Scan for the cell matching the given text and deliver its (x, y) coordinate at center. 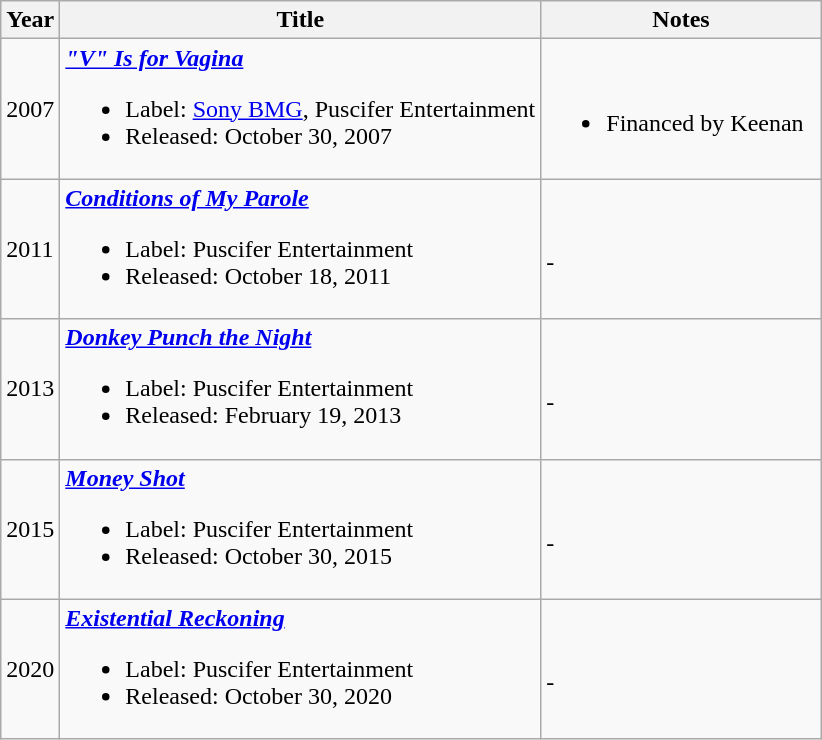
Donkey Punch the NightLabel: Puscifer EntertainmentReleased: February 19, 2013 (300, 389)
Conditions of My ParoleLabel: Puscifer EntertainmentReleased: October 18, 2011 (300, 249)
Money ShotLabel: Puscifer EntertainmentReleased: October 30, 2015 (300, 529)
Year (30, 20)
Existential ReckoningLabel: Puscifer EntertainmentReleased: October 30, 2020 (300, 669)
"V" Is for VaginaLabel: Sony BMG, Puscifer EntertainmentReleased: October 30, 2007 (300, 109)
2013 (30, 389)
2007 (30, 109)
Notes (681, 20)
Financed by Keenan (681, 109)
Title (300, 20)
2011 (30, 249)
2015 (30, 529)
2020 (30, 669)
